Extract the (x, y) coordinate from the center of the cell holding the provided text.  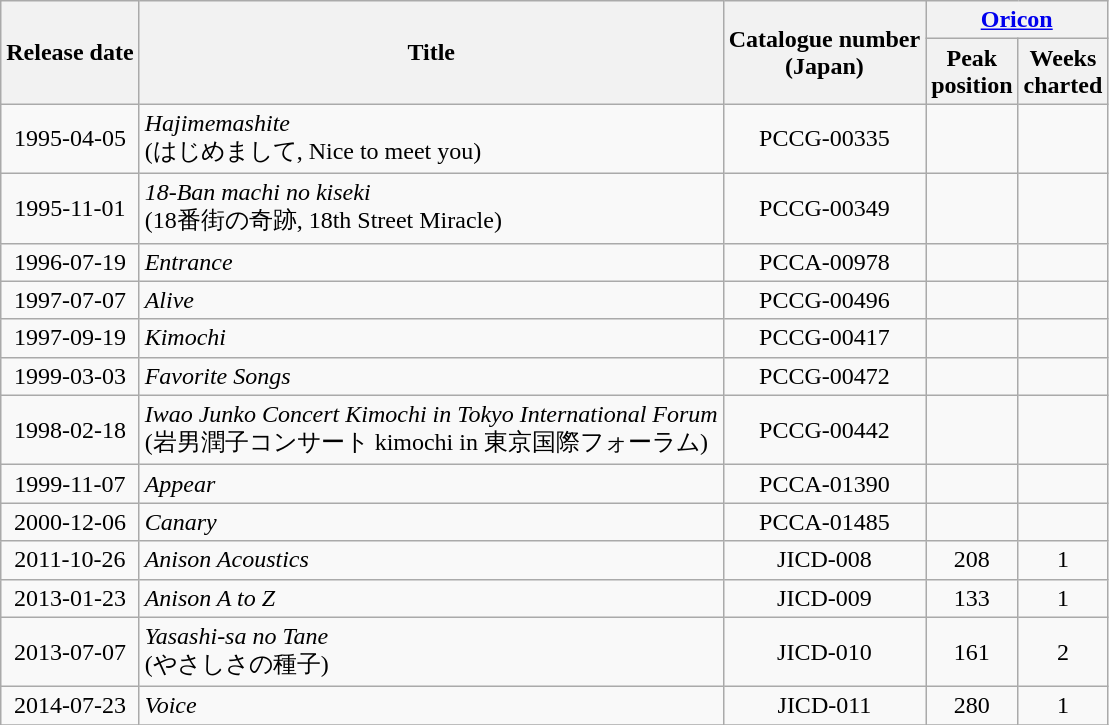
1999-03-03 (70, 376)
Alive (431, 300)
1996-07-19 (70, 262)
Canary (431, 522)
Anison Acoustics (431, 560)
2 (1063, 652)
2013-01-23 (70, 598)
JICD-008 (824, 560)
Hajimemashite(はじめまして, Nice to meet you) (431, 139)
Catalogue number (Japan) (824, 52)
Favorite Songs (431, 376)
Iwao Junko Concert Kimochi in Tokyo International Forum(岩男潤子コンサート kimochi in 東京国際フォーラム) (431, 430)
Kimochi (431, 338)
PCCA-00978 (824, 262)
1997-07-07 (70, 300)
JICD-009 (824, 598)
Release date (70, 52)
JICD-010 (824, 652)
133 (972, 598)
Voice (431, 706)
1998-02-18 (70, 430)
PCCG-00417 (824, 338)
Appear (431, 484)
Anison A to Z (431, 598)
Entrance (431, 262)
PCCA-01390 (824, 484)
Oricon (1017, 20)
PCCG-00349 (824, 208)
PCCG-00496 (824, 300)
1995-04-05 (70, 139)
1999-11-07 (70, 484)
208 (972, 560)
PCCG-00335 (824, 139)
1997-09-19 (70, 338)
PCCA-01485 (824, 522)
Title (431, 52)
280 (972, 706)
2013-07-07 (70, 652)
2011-10-26 (70, 560)
JICD-011 (824, 706)
Peakposition (972, 72)
PCCG-00472 (824, 376)
Yasashi-sa no Tane(やさしさの種子) (431, 652)
2000-12-06 (70, 522)
2014-07-23 (70, 706)
18-Ban machi no kiseki(18番街の奇跡, 18th Street Miracle) (431, 208)
Weeks charted (1063, 72)
PCCG-00442 (824, 430)
161 (972, 652)
1995-11-01 (70, 208)
